For the text-containing cell, return its midpoint in (X, Y) coordinate format. 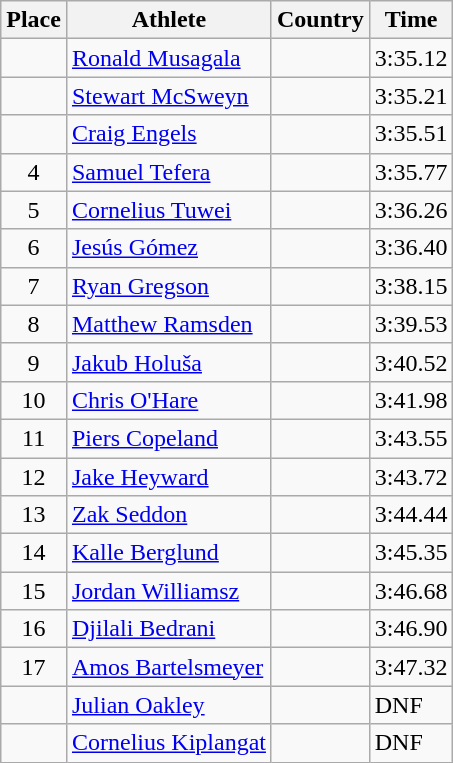
3:40.52 (411, 362)
Ronald Musagala (168, 58)
Cornelius Tuwei (168, 210)
3:43.55 (411, 438)
9 (34, 362)
10 (34, 400)
3:39.53 (411, 324)
5 (34, 210)
Jakub Holuša (168, 362)
3:36.26 (411, 210)
Athlete (168, 20)
3:45.35 (411, 553)
3:35.12 (411, 58)
3:44.44 (411, 515)
15 (34, 591)
3:46.68 (411, 591)
Jesús Gómez (168, 248)
3:38.15 (411, 286)
17 (34, 667)
Country (320, 20)
6 (34, 248)
Jordan Williamsz (168, 591)
13 (34, 515)
3:35.77 (411, 172)
14 (34, 553)
3:43.72 (411, 477)
3:41.98 (411, 400)
Place (34, 20)
Amos Bartelsmeyer (168, 667)
3:47.32 (411, 667)
Kalle Berglund (168, 553)
Samuel Tefera (168, 172)
4 (34, 172)
3:36.40 (411, 248)
Jake Heyward (168, 477)
16 (34, 629)
Craig Engels (168, 134)
Ryan Gregson (168, 286)
12 (34, 477)
Matthew Ramsden (168, 324)
Djilali Bedrani (168, 629)
3:35.21 (411, 96)
Piers Copeland (168, 438)
Cornelius Kiplangat (168, 743)
Zak Seddon (168, 515)
3:35.51 (411, 134)
8 (34, 324)
Time (411, 20)
3:46.90 (411, 629)
Chris O'Hare (168, 400)
7 (34, 286)
11 (34, 438)
Julian Oakley (168, 705)
Stewart McSweyn (168, 96)
